Extract the [X, Y] coordinate from the center of the cell holding the provided text.  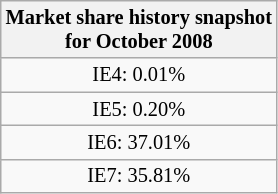
Market share history snapshotfor October 2008 [139, 29]
IE4: 0.01% [139, 75]
IE6: 37.01% [139, 142]
IE7: 35.81% [139, 176]
IE5: 0.20% [139, 109]
